For the text-containing cell, return its midpoint in (x, y) coordinate format. 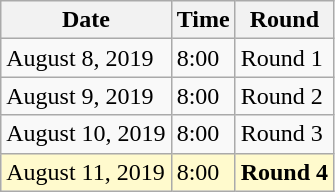
Round (284, 20)
Round 3 (284, 134)
Round 2 (284, 96)
Round 1 (284, 58)
August 10, 2019 (86, 134)
August 9, 2019 (86, 96)
August 11, 2019 (86, 172)
August 8, 2019 (86, 58)
Time (203, 20)
Date (86, 20)
Round 4 (284, 172)
